Provide the [X, Y] coordinate of the cell's center where the given text is located.  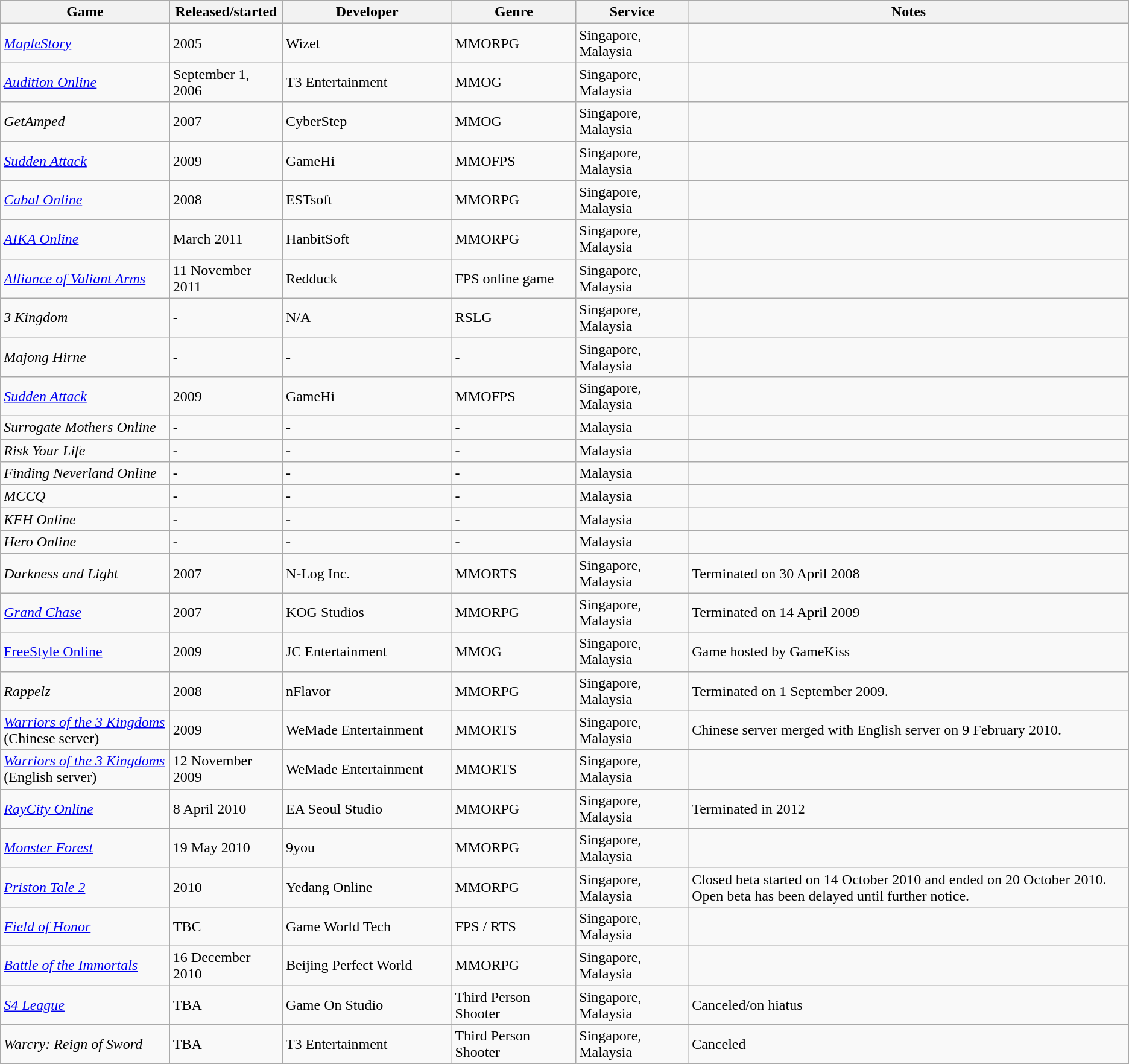
Developer [367, 12]
Terminated on 30 April 2008 [909, 573]
11 November 2011 [226, 279]
MCCQ [86, 496]
RSLG [514, 317]
Warriors of the 3 Kingdoms (Chinese server) [86, 730]
Hero Online [86, 542]
16 December 2010 [226, 965]
2005 [226, 43]
Genre [514, 12]
Cabal Online [86, 200]
EA Seoul Studio [367, 808]
Beijing Perfect World [367, 965]
Game World Tech [367, 926]
CyberStep [367, 122]
3 Kingdom [86, 317]
Grand Chase [86, 613]
9you [367, 848]
Alliance of Valiant Arms [86, 279]
N/A [367, 317]
Priston Tale 2 [86, 887]
Warriors of the 3 Kingdoms (English server) [86, 770]
Field of Honor [86, 926]
Terminated on 14 April 2009 [909, 613]
RayCity Online [86, 808]
KOG Studios [367, 613]
Risk Your Life [86, 451]
Terminated in 2012 [909, 808]
Closed beta started on 14 October 2010 and ended on 20 October 2010. Open beta has been delayed until further notice. [909, 887]
FPS / RTS [514, 926]
Monster Forest [86, 848]
Game hosted by GameKiss [909, 651]
Darkness and Light [86, 573]
HanbitSoft [367, 239]
JC Entertainment [367, 651]
Game [86, 12]
FreeStyle Online [86, 651]
Notes [909, 12]
Terminated on 1 September 2009. [909, 691]
March 2011 [226, 239]
Majong Hirne [86, 357]
Surrogate Mothers Online [86, 427]
September 1, 2006 [226, 82]
Canceled [909, 1045]
Canceled/on hiatus [909, 1005]
2010 [226, 887]
Audition Online [86, 82]
TBC [226, 926]
N-Log Inc. [367, 573]
Redduck [367, 279]
12 November 2009 [226, 770]
AIKA Online [86, 239]
Finding Neverland Online [86, 473]
KFH Online [86, 519]
Wizet [367, 43]
nFlavor [367, 691]
8 April 2010 [226, 808]
19 May 2010 [226, 848]
ESTsoft [367, 200]
Rappelz [86, 691]
Game On Studio [367, 1005]
S4 League [86, 1005]
Warcry: Reign of Sword [86, 1045]
GetAmped [86, 122]
FPS online game [514, 279]
Yedang Online [367, 887]
Service [632, 12]
Chinese server merged with English server on 9 February 2010. [909, 730]
MapleStory [86, 43]
Released/started [226, 12]
Battle of the Immortals [86, 965]
